Find where the given text appears and provide that cell's center as (x, y) coordinate. 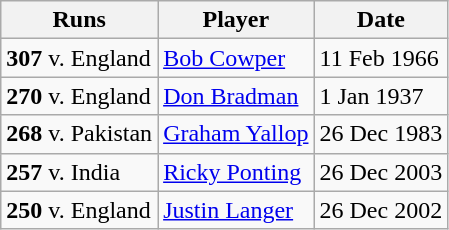
250 v. England (80, 210)
Date (381, 20)
26 Dec 2002 (381, 210)
Ricky Ponting (236, 172)
26 Dec 2003 (381, 172)
307 v. England (80, 58)
270 v. England (80, 96)
1 Jan 1937 (381, 96)
257 v. India (80, 172)
Bob Cowper (236, 58)
Runs (80, 20)
26 Dec 1983 (381, 134)
Justin Langer (236, 210)
11 Feb 1966 (381, 58)
Don Bradman (236, 96)
Graham Yallop (236, 134)
Player (236, 20)
268 v. Pakistan (80, 134)
